For the text-containing cell, return its midpoint in (X, Y) coordinate format. 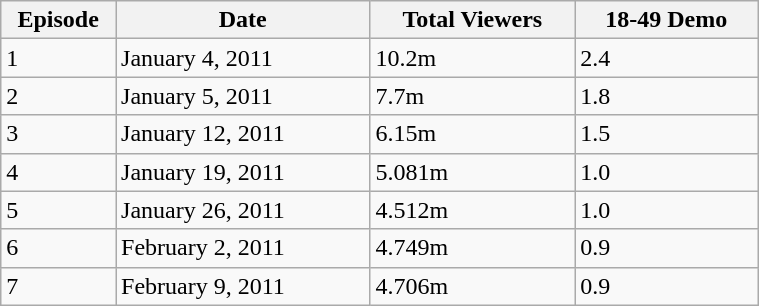
18-49 Demo (666, 20)
5.081m (472, 172)
6 (58, 248)
2 (58, 96)
January 26, 2011 (243, 210)
7.7m (472, 96)
1 (58, 58)
10.2m (472, 58)
4 (58, 172)
January 4, 2011 (243, 58)
4.706m (472, 286)
6.15m (472, 134)
2.4 (666, 58)
Episode (58, 20)
7 (58, 286)
February 2, 2011 (243, 248)
January 12, 2011 (243, 134)
1.8 (666, 96)
5 (58, 210)
January 19, 2011 (243, 172)
3 (58, 134)
February 9, 2011 (243, 286)
Total Viewers (472, 20)
January 5, 2011 (243, 96)
Date (243, 20)
4.512m (472, 210)
4.749m (472, 248)
1.5 (666, 134)
